Detect which cell encompasses the target text, then output its (X, Y) center coordinate. 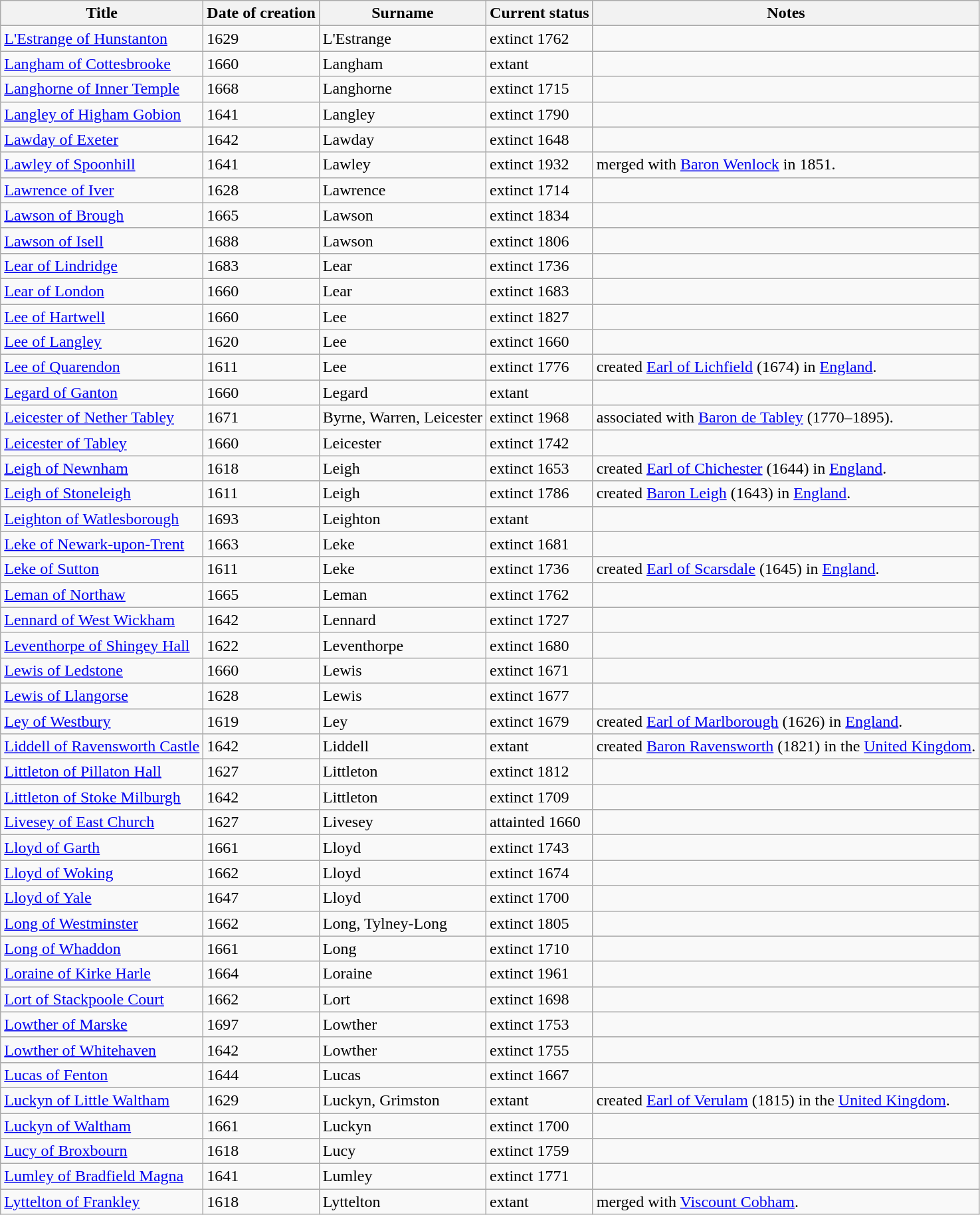
Legard (403, 393)
extinct 1727 (539, 620)
Liddell of Ravensworth Castle (102, 747)
Lee of Langley (102, 342)
Leman of Northaw (102, 595)
created Earl of Lichfield (1674) in England. (786, 367)
1693 (262, 519)
Liddell (403, 747)
extinct 1667 (539, 1075)
Langham of Cottesbrooke (102, 64)
Title (102, 13)
Littleton of Stoke Milburgh (102, 797)
Lloyd of Yale (102, 898)
Legard of Ganton (102, 393)
L'Estrange (403, 39)
extinct 1759 (539, 1151)
merged with Baron Wenlock in 1851. (786, 165)
extinct 1776 (539, 367)
Current status (539, 13)
Leventhorpe of Shingey Hall (102, 645)
Long (403, 949)
extinct 1805 (539, 923)
Lawday of Exeter (102, 140)
Lawrence (403, 190)
Lumley (403, 1176)
Luckyn of Little Waltham (102, 1100)
Lucas (403, 1075)
Leighton of Watlesborough (102, 519)
created Earl of Marlborough (1626) in England. (786, 721)
1647 (262, 898)
extinct 1715 (539, 89)
Surname (403, 13)
Lee of Quarendon (102, 367)
Lear of London (102, 291)
Lowther of Marske (102, 1024)
Langhorne (403, 89)
Lewis of Llangorse (102, 696)
Lloyd of Woking (102, 873)
Lawday (403, 140)
1644 (262, 1075)
extinct 1683 (539, 291)
Ley (403, 721)
Ley of Westbury (102, 721)
extinct 1786 (539, 494)
extinct 1660 (539, 342)
Lear of Lindridge (102, 266)
extinct 1680 (539, 645)
extinct 1648 (539, 140)
Luckyn (403, 1126)
1664 (262, 974)
L'Estrange of Hunstanton (102, 39)
Leicester of Tabley (102, 443)
extinct 1679 (539, 721)
Byrne, Warren, Leicester (403, 418)
Leighton (403, 519)
extinct 1790 (539, 114)
Lennard (403, 620)
Langham (403, 64)
Lumley of Bradfield Magna (102, 1176)
extinct 1742 (539, 443)
Leke of Sutton (102, 569)
1688 (262, 240)
Luckyn of Waltham (102, 1126)
Lawley (403, 165)
extinct 1834 (539, 215)
Lucy (403, 1151)
extinct 1753 (539, 1024)
created Earl of Scarsdale (1645) in England. (786, 569)
Langhorne of Inner Temple (102, 89)
Leigh of Newnham (102, 468)
extinct 1677 (539, 696)
Luckyn, Grimston (403, 1100)
Loraine (403, 974)
Lort (403, 999)
extinct 1827 (539, 317)
Lawson of Brough (102, 215)
Notes (786, 13)
Littleton of Pillaton Hall (102, 772)
1668 (262, 89)
Leigh of Stoneleigh (102, 494)
1622 (262, 645)
extinct 1961 (539, 974)
created Baron Ravensworth (1821) in the United Kingdom. (786, 747)
Lyttelton of Frankley (102, 1202)
Loraine of Kirke Harle (102, 974)
extinct 1968 (539, 418)
1663 (262, 544)
Langley of Higham Gobion (102, 114)
Long of Whaddon (102, 949)
Leman (403, 595)
extinct 1932 (539, 165)
extinct 1714 (539, 190)
Lloyd of Garth (102, 848)
Leke of Newark-upon-Trent (102, 544)
extinct 1709 (539, 797)
attainted 1660 (539, 822)
1683 (262, 266)
merged with Viscount Cobham. (786, 1202)
Lowther of Whitehaven (102, 1050)
1671 (262, 418)
Livesey of East Church (102, 822)
extinct 1671 (539, 670)
Date of creation (262, 13)
Lucas of Fenton (102, 1075)
Lort of Stackpoole Court (102, 999)
extinct 1710 (539, 949)
extinct 1743 (539, 848)
Lewis of Ledstone (102, 670)
Lawrence of Iver (102, 190)
Lyttelton (403, 1202)
1697 (262, 1024)
extinct 1806 (539, 240)
extinct 1653 (539, 468)
extinct 1771 (539, 1176)
extinct 1755 (539, 1050)
extinct 1812 (539, 772)
1620 (262, 342)
Leicester (403, 443)
Lee of Hartwell (102, 317)
Leicester of Nether Tabley (102, 418)
created Baron Leigh (1643) in England. (786, 494)
Long, Tylney-Long (403, 923)
Lawson of Isell (102, 240)
Lawley of Spoonhill (102, 165)
Lucy of Broxbourn (102, 1151)
created Earl of Chichester (1644) in England. (786, 468)
Lennard of West Wickham (102, 620)
Leventhorpe (403, 645)
extinct 1681 (539, 544)
1619 (262, 721)
Long of Westminster (102, 923)
associated with Baron de Tabley (1770–1895). (786, 418)
Livesey (403, 822)
extinct 1674 (539, 873)
Langley (403, 114)
created Earl of Verulam (1815) in the United Kingdom. (786, 1100)
extinct 1698 (539, 999)
